Provide the [x, y] coordinate of the cell's center where the given text is located.  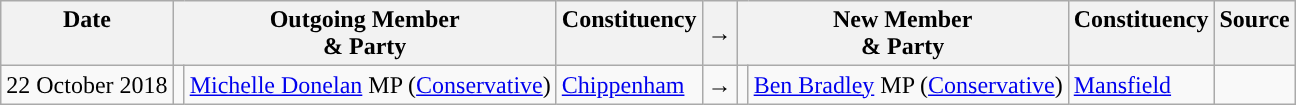
Chippenham [629, 85]
Mansfield [1141, 85]
New Member& Party [902, 34]
Michelle Donelan MP (Conservative) [370, 85]
Source [1254, 34]
Outgoing Member& Party [364, 34]
22 October 2018 [87, 85]
Date [87, 34]
Ben Bradley MP (Conservative) [908, 85]
